Extract the (X, Y) coordinate from the center of the cell holding the provided text.  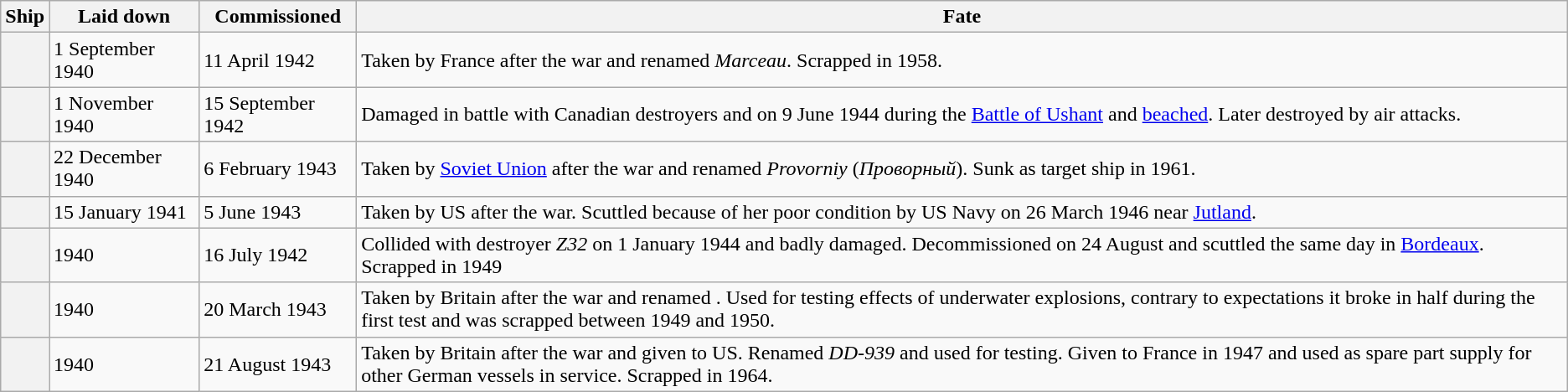
Ship (25, 17)
Taken by US after the war. Scuttled because of her poor condition by US Navy on 26 March 1946 near Jutland. (962, 212)
15 September 1942 (278, 114)
1 September 1940 (124, 60)
Damaged in battle with Canadian destroyers and on 9 June 1944 during the Battle of Ushant and beached. Later destroyed by air attacks. (962, 114)
Taken by Soviet Union after the war and renamed Provorniy (Проворный). Sunk as target ship in 1961. (962, 169)
21 August 1943 (278, 364)
22 December 1940 (124, 169)
Commissioned (278, 17)
Fate (962, 17)
15 January 1941 (124, 212)
1 November 1940 (124, 114)
16 July 1942 (278, 255)
5 June 1943 (278, 212)
6 February 1943 (278, 169)
Laid down (124, 17)
Collided with destroyer Z32 on 1 January 1944 and badly damaged. Decommissioned on 24 August and scuttled the same day in Bordeaux. Scrapped in 1949 (962, 255)
Taken by France after the war and renamed Marceau. Scrapped in 1958. (962, 60)
11 April 1942 (278, 60)
20 March 1943 (278, 310)
